Identify which cell holds the provided text, then report its [x, y] central coordinate. 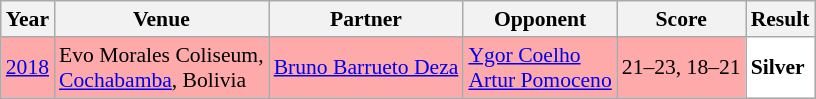
Venue [162, 19]
Score [682, 19]
21–23, 18–21 [682, 68]
Result [780, 19]
Year [28, 19]
Silver [780, 68]
Partner [366, 19]
Opponent [540, 19]
Bruno Barrueto Deza [366, 68]
Ygor Coelho Artur Pomoceno [540, 68]
2018 [28, 68]
Evo Morales Coliseum,Cochabamba, Bolivia [162, 68]
